Extract the [x, y] coordinate from the center of the cell holding the provided text.  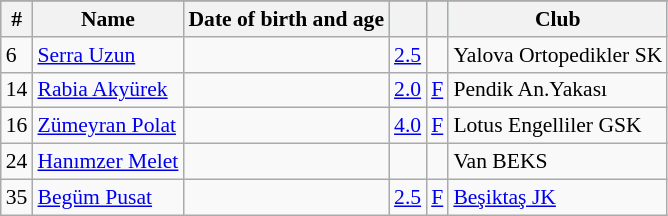
Date of birth and age [286, 19]
Begüm Pusat [108, 197]
Club [558, 19]
Pendik An.Yakası [558, 90]
Lotus Engelliler GSK [558, 126]
Van BEKS [558, 162]
24 [17, 162]
6 [17, 55]
35 [17, 197]
4.0 [408, 126]
Yalova Ortopedikler SK [558, 55]
Hanımzer Melet [108, 162]
Rabia Akyürek [108, 90]
Serra Uzun [108, 55]
16 [17, 126]
Zümeyran Polat [108, 126]
Name [108, 19]
2.0 [408, 90]
# [17, 19]
Beşiktaş JK [558, 197]
14 [17, 90]
